Search for the cell housing the specified text and yield its (X, Y) center coordinate. 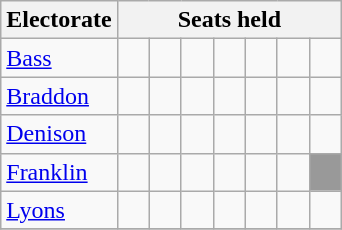
Denison (59, 134)
Braddon (59, 96)
Bass (59, 58)
Franklin (59, 172)
Electorate (59, 20)
Seats held (229, 20)
Lyons (59, 210)
